Return (x, y) of the center of cell containing provided text 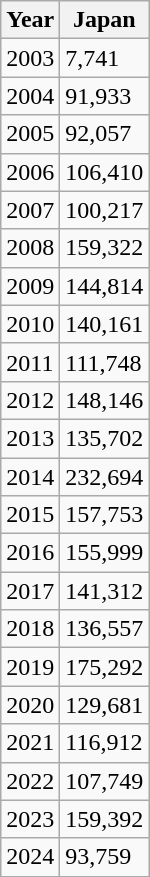
91,933 (104, 96)
136,557 (104, 629)
100,217 (104, 210)
129,681 (104, 705)
2013 (30, 438)
135,702 (104, 438)
2018 (30, 629)
159,392 (104, 819)
111,748 (104, 362)
92,057 (104, 134)
140,161 (104, 324)
157,753 (104, 515)
2011 (30, 362)
93,759 (104, 857)
Year (30, 20)
116,912 (104, 743)
2007 (30, 210)
107,749 (104, 781)
2024 (30, 857)
155,999 (104, 553)
2021 (30, 743)
144,814 (104, 286)
175,292 (104, 667)
2022 (30, 781)
2006 (30, 172)
2008 (30, 248)
2004 (30, 96)
159,322 (104, 248)
2012 (30, 400)
2014 (30, 477)
2016 (30, 553)
Japan (104, 20)
2010 (30, 324)
2023 (30, 819)
232,694 (104, 477)
7,741 (104, 58)
2003 (30, 58)
2017 (30, 591)
2009 (30, 286)
148,146 (104, 400)
141,312 (104, 591)
2019 (30, 667)
2005 (30, 134)
2015 (30, 515)
2020 (30, 705)
106,410 (104, 172)
